Return (x, y) of the center of cell containing provided text 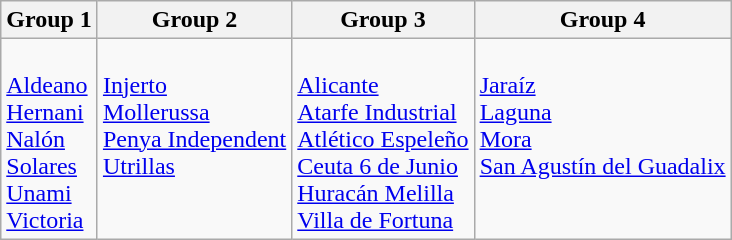
Group 4 (602, 20)
Jaraíz Laguna Mora San Agustín del Guadalix (602, 139)
Group 3 (383, 20)
Injerto Mollerussa Penya Independent Utrillas (194, 139)
Alicante Atarfe Industrial Atlético Espeleño Ceuta 6 de Junio Huracán Melilla Villa de Fortuna (383, 139)
Group 2 (194, 20)
Group 1 (50, 20)
Aldeano Hernani Nalón Solares Unami Victoria (50, 139)
